Determine the [X, Y] coordinate at the center of the cell enclosing the given text.  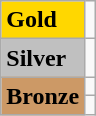
Silver [43, 58]
Gold [43, 20]
Bronze [43, 96]
